Provide the [x, y] coordinate of the cell's center where the given text is located.  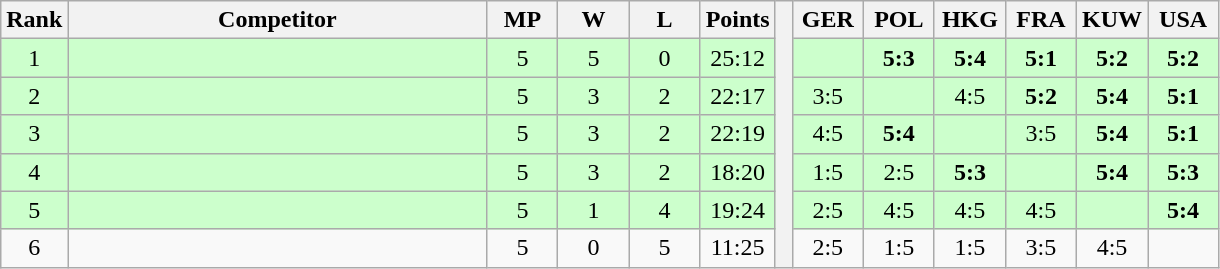
GER [828, 20]
FRA [1040, 20]
11:25 [738, 248]
Points [738, 20]
22:17 [738, 96]
W [594, 20]
HKG [970, 20]
19:24 [738, 210]
25:12 [738, 58]
POL [898, 20]
6 [34, 248]
Competitor [278, 20]
USA [1184, 20]
18:20 [738, 172]
MP [522, 20]
22:19 [738, 134]
Rank [34, 20]
L [664, 20]
KUW [1112, 20]
